Search for the cell housing the specified text and yield its [x, y] center coordinate. 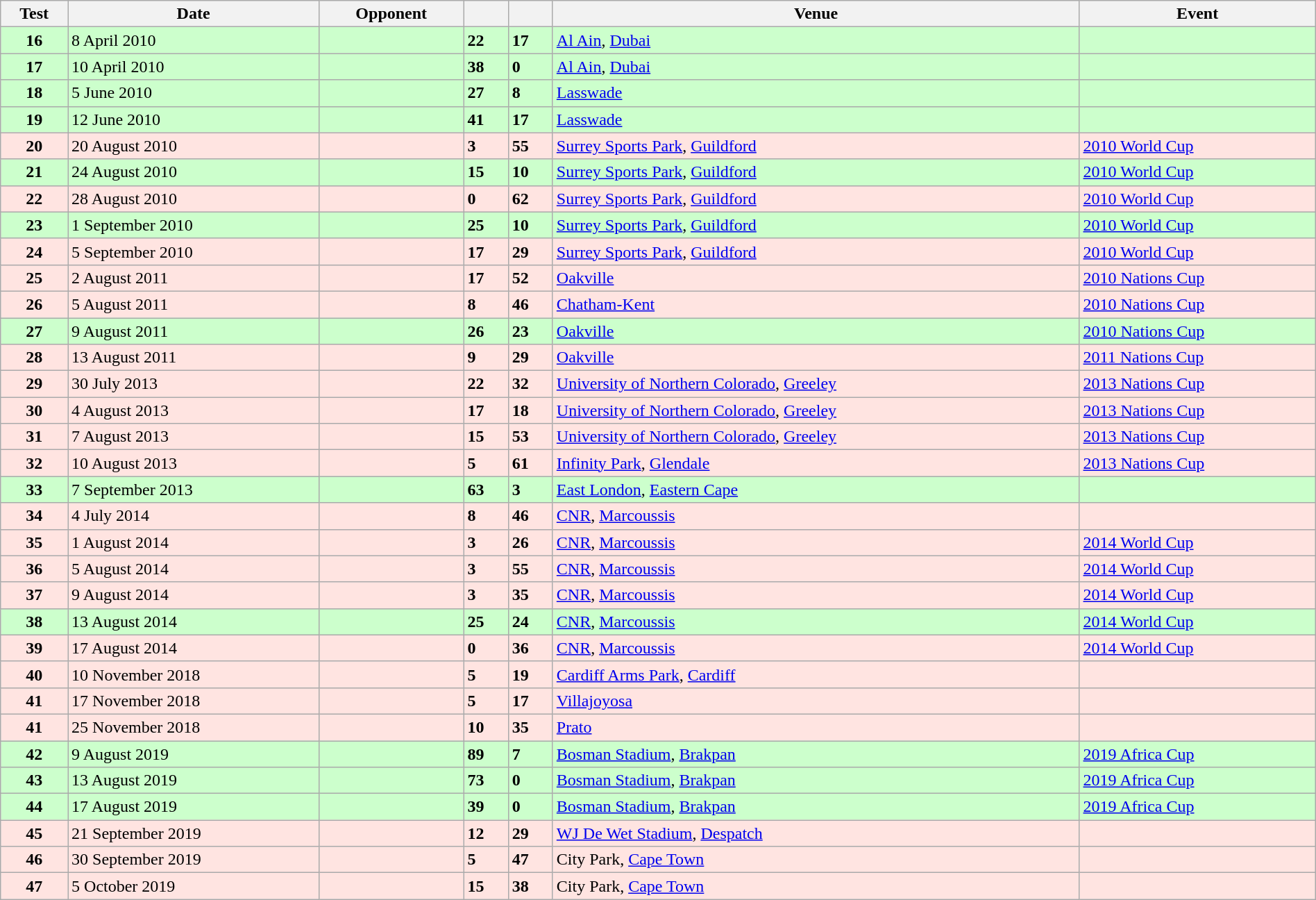
5 September 2010 [194, 251]
4 August 2013 [194, 410]
30 July 2013 [194, 384]
10 November 2018 [194, 674]
9 August 2011 [194, 331]
4 July 2014 [194, 516]
Test [35, 14]
73 [486, 781]
9 [486, 358]
Prato [816, 727]
44 [35, 807]
12 June 2010 [194, 119]
45 [35, 833]
5 October 2019 [194, 886]
52 [530, 278]
9 August 2019 [194, 753]
Venue [816, 14]
7 September 2013 [194, 490]
20 [35, 146]
Opponent [391, 14]
17 August 2014 [194, 648]
5 August 2014 [194, 569]
62 [530, 199]
28 [35, 358]
13 August 2014 [194, 622]
7 August 2013 [194, 437]
7 [530, 753]
28 August 2010 [194, 199]
Infinity Park, Glendale [816, 463]
1 September 2010 [194, 225]
24 August 2010 [194, 172]
21 September 2019 [194, 833]
East London, Eastern Cape [816, 490]
5 August 2011 [194, 304]
8 April 2010 [194, 40]
34 [35, 516]
1 August 2014 [194, 542]
Villajoyosa [816, 701]
30 September 2019 [194, 860]
5 June 2010 [194, 93]
10 August 2013 [194, 463]
17 August 2019 [194, 807]
WJ De Wet Stadium, Despatch [816, 833]
40 [35, 674]
30 [35, 410]
53 [530, 437]
31 [35, 437]
Chatham-Kent [816, 304]
2011 Nations Cup [1197, 358]
20 August 2010 [194, 146]
13 August 2011 [194, 358]
61 [530, 463]
Cardiff Arms Park, Cardiff [816, 674]
42 [35, 753]
Event [1197, 14]
17 November 2018 [194, 701]
89 [486, 753]
13 August 2019 [194, 781]
10 April 2010 [194, 67]
16 [35, 40]
12 [486, 833]
63 [486, 490]
Date [194, 14]
33 [35, 490]
9 August 2014 [194, 595]
43 [35, 781]
2 August 2011 [194, 278]
25 November 2018 [194, 727]
21 [35, 172]
37 [35, 595]
